Find where the given text appears and provide that cell's center as (x, y) coordinate. 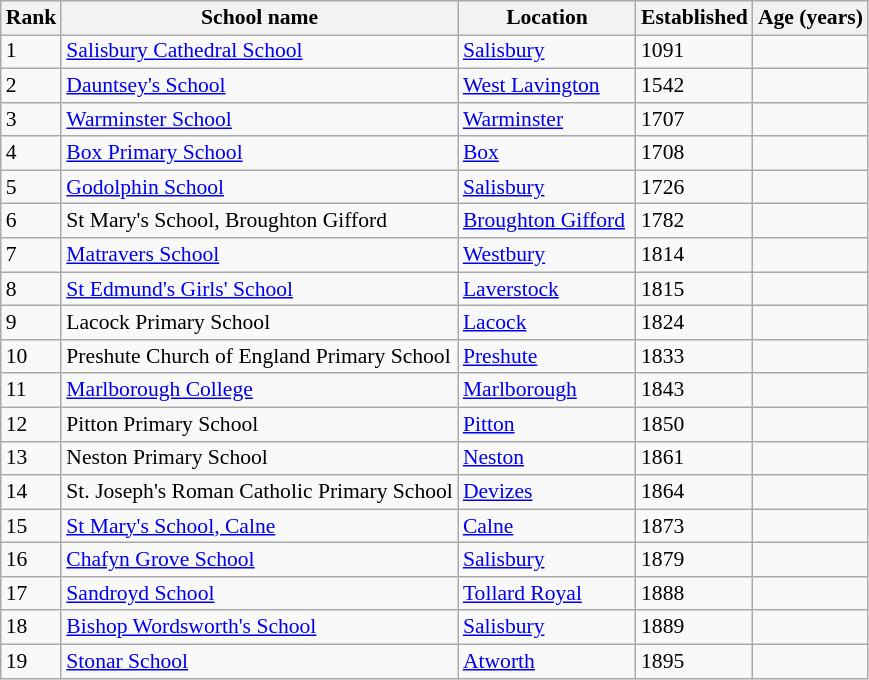
Matravers School (260, 255)
St Edmund's Girls' School (260, 289)
Warminster School (260, 120)
West Lavington (547, 86)
1873 (694, 526)
Sandroyd School (260, 594)
4 (32, 154)
13 (32, 458)
Marlborough College (260, 391)
1091 (694, 52)
1707 (694, 120)
1850 (694, 425)
5 (32, 187)
Broughton Gifford (547, 221)
1 (32, 52)
Pitton (547, 425)
Age (years) (810, 18)
Westbury (547, 255)
Calne (547, 526)
7 (32, 255)
6 (32, 221)
15 (32, 526)
19 (32, 662)
10 (32, 357)
17 (32, 594)
Location (547, 18)
Bishop Wordsworth's School (260, 628)
Godolphin School (260, 187)
Devizes (547, 492)
Laverstock (547, 289)
Lacock (547, 323)
1814 (694, 255)
Atworth (547, 662)
1824 (694, 323)
1864 (694, 492)
12 (32, 425)
Established (694, 18)
St Mary's School, Calne (260, 526)
Preshute Church of England Primary School (260, 357)
1879 (694, 560)
11 (32, 391)
1782 (694, 221)
1708 (694, 154)
18 (32, 628)
Warminster (547, 120)
Chafyn Grove School (260, 560)
1895 (694, 662)
Marlborough (547, 391)
Box (547, 154)
Neston (547, 458)
14 (32, 492)
St. Joseph's Roman Catholic Primary School (260, 492)
16 (32, 560)
Lacock Primary School (260, 323)
1888 (694, 594)
Rank (32, 18)
1726 (694, 187)
1833 (694, 357)
Dauntsey's School (260, 86)
Pitton Primary School (260, 425)
9 (32, 323)
Stonar School (260, 662)
Salisbury Cathedral School (260, 52)
School name (260, 18)
1861 (694, 458)
Neston Primary School (260, 458)
2 (32, 86)
1815 (694, 289)
1542 (694, 86)
1843 (694, 391)
Box Primary School (260, 154)
1889 (694, 628)
8 (32, 289)
Preshute (547, 357)
Tollard Royal (547, 594)
3 (32, 120)
St Mary's School, Broughton Gifford (260, 221)
